Output the (X, Y) coordinate of the center of the cell containing the given text.  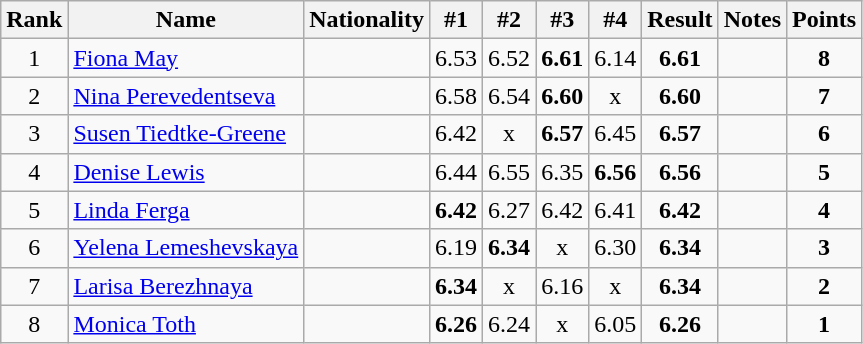
6.54 (510, 96)
Linda Ferga (186, 210)
6.35 (562, 172)
#3 (562, 20)
Points (824, 20)
6.30 (616, 248)
Name (186, 20)
6.45 (616, 134)
Nina Perevedentseva (186, 96)
6.14 (616, 58)
6.24 (510, 324)
6.53 (456, 58)
6.41 (616, 210)
Larisa Berezhnaya (186, 286)
6.05 (616, 324)
6.19 (456, 248)
6.52 (510, 58)
Fiona May (186, 58)
Monica Toth (186, 324)
#2 (510, 20)
6.55 (510, 172)
Notes (752, 20)
Yelena Lemeshevskaya (186, 248)
6.44 (456, 172)
#1 (456, 20)
6.27 (510, 210)
Susen Tiedtke-Greene (186, 134)
Nationality (367, 20)
Denise Lewis (186, 172)
Result (680, 20)
6.58 (456, 96)
Rank (34, 20)
6.16 (562, 286)
#4 (616, 20)
